Return [x, y] of the center of cell containing provided text 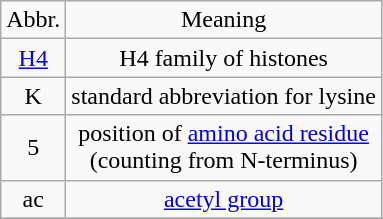
position of amino acid residue (counting from N-terminus) [224, 148]
Meaning [224, 20]
K [34, 96]
5 [34, 148]
H4 [34, 58]
standard abbreviation for lysine [224, 96]
H4 family of histones [224, 58]
Abbr. [34, 20]
acetyl group [224, 199]
ac [34, 199]
